Provide the (X, Y) coordinate of the cell's center where the given text is located.  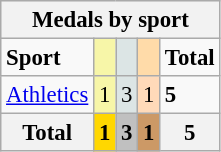
Sport (48, 58)
Medals by sport (110, 20)
Athletics (48, 95)
